Scan for the cell matching the given text and deliver its [X, Y] coordinate at center. 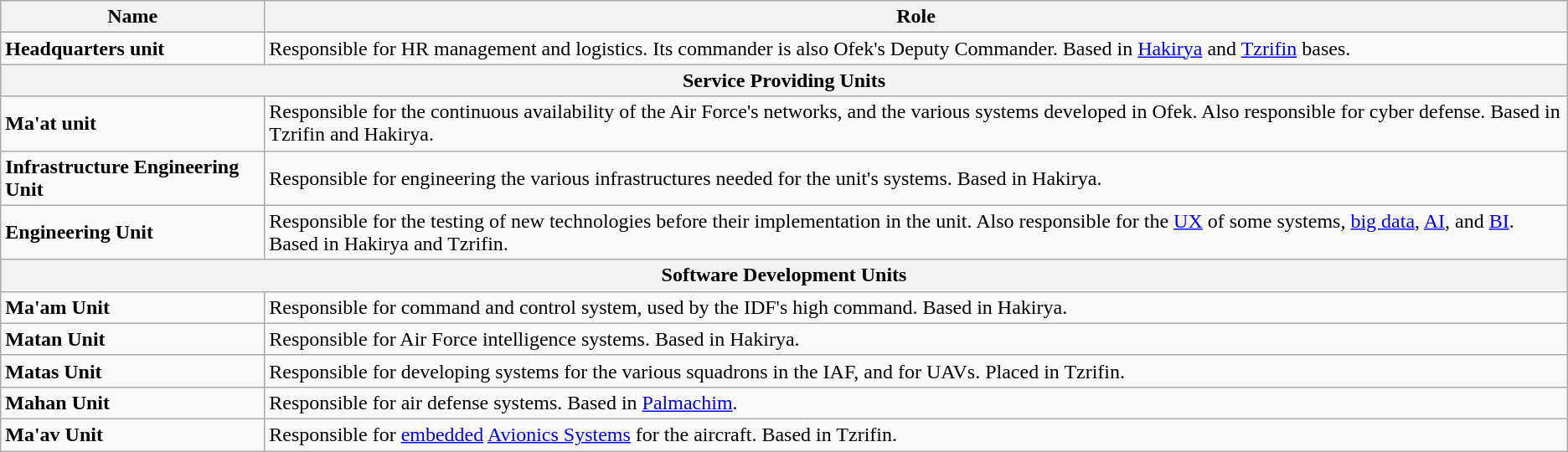
Engineering Unit [132, 233]
Service Providing Units [784, 80]
Software Development Units [784, 275]
Headquarters unit [132, 49]
Ma'am Unit [132, 307]
Responsible for air defense systems. Based in Palmachim. [916, 403]
Responsible for embedded Avionics Systems for the aircraft. Based in Tzrifin. [916, 434]
Ma'at unit [132, 124]
Role [916, 17]
Name [132, 17]
Ma'av Unit [132, 434]
Infrastructure Engineering Unit [132, 177]
Responsible for command and control system, used by the IDF's high command. Based in Hakirya. [916, 307]
Responsible for HR management and logistics. Its commander is also Ofek's Deputy Commander. Based in Hakirya and Tzrifin bases. [916, 49]
Matas Unit [132, 371]
Mahan Unit [132, 403]
Responsible for engineering the various infrastructures needed for the unit's systems. Based in Hakirya. [916, 177]
Matan Unit [132, 339]
Responsible for developing systems for the various squadrons in the IAF, and for UAVs. Placed in Tzrifin. [916, 371]
Responsible for Air Force intelligence systems. Based in Hakirya. [916, 339]
